Determine the [X, Y] coordinate at the center of the cell enclosing the given text.  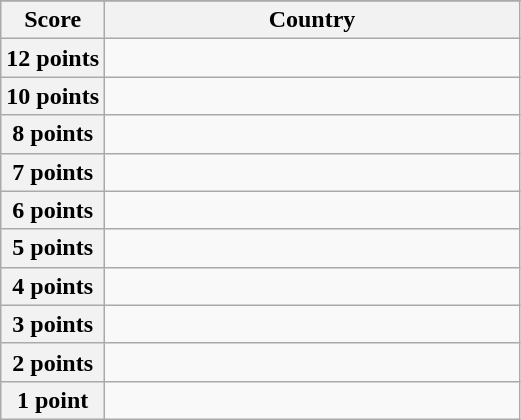
10 points [53, 96]
6 points [53, 210]
12 points [53, 58]
7 points [53, 172]
8 points [53, 134]
3 points [53, 324]
1 point [53, 400]
5 points [53, 248]
4 points [53, 286]
Score [53, 20]
Country [312, 20]
2 points [53, 362]
